Return the (X, Y) coordinate for the center point of the cell that contains the specified text.  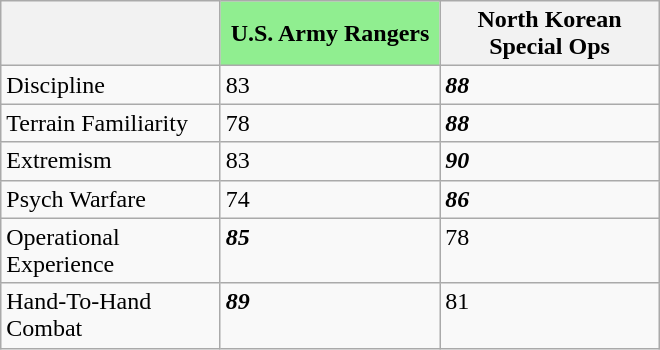
Hand-To-Hand Combat (110, 316)
North Korean Special Ops (550, 34)
74 (330, 199)
Extremism (110, 161)
Terrain Familiarity (110, 123)
U.S. Army Rangers (330, 34)
Discipline (110, 85)
89 (330, 316)
Operational Experience (110, 250)
85 (330, 250)
81 (550, 316)
Psych Warfare (110, 199)
86 (550, 199)
90 (550, 161)
